Pinpoint the cell where the given text exists, returning its (X, Y) midpoint coordinate. 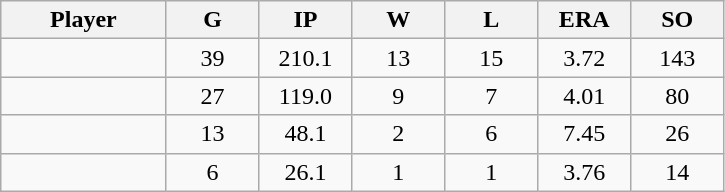
G (212, 20)
3.72 (584, 58)
Player (84, 20)
7.45 (584, 134)
210.1 (306, 58)
26 (678, 134)
143 (678, 58)
26.1 (306, 172)
7 (492, 96)
14 (678, 172)
119.0 (306, 96)
2 (398, 134)
9 (398, 96)
ERA (584, 20)
SO (678, 20)
39 (212, 58)
4.01 (584, 96)
80 (678, 96)
W (398, 20)
IP (306, 20)
15 (492, 58)
3.76 (584, 172)
48.1 (306, 134)
27 (212, 96)
L (492, 20)
